Locate the cell with the specified text and output its [X, Y] center coordinate. 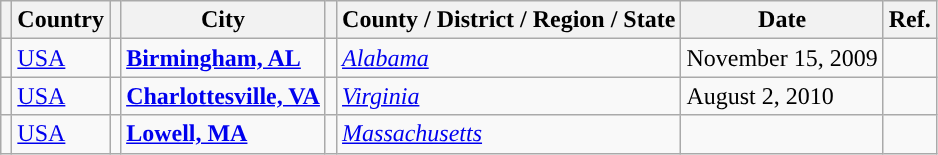
Ref. [910, 20]
Country [61, 20]
Massachusetts [509, 134]
August 2, 2010 [782, 96]
Lowell, MA [224, 134]
Birmingham, AL [224, 58]
County / District / Region / State [509, 20]
City [224, 20]
Charlottesville, VA [224, 96]
Date [782, 20]
November 15, 2009 [782, 58]
Alabama [509, 58]
Virginia [509, 96]
